Find where the given text appears and provide that cell's center as (X, Y) coordinate. 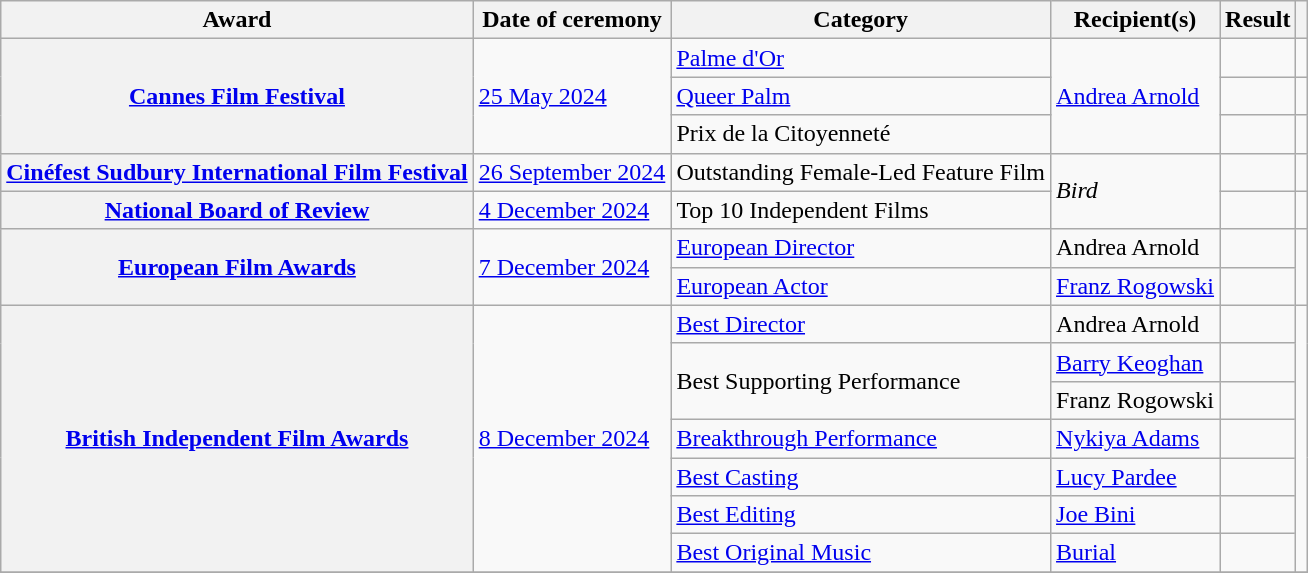
British Independent Film Awards (237, 438)
Best Supporting Performance (861, 381)
Best Editing (861, 515)
4 December 2024 (572, 210)
European Actor (861, 286)
Outstanding Female-Led Feature Film (861, 172)
Queer Palm (861, 96)
Barry Keoghan (1136, 362)
European Director (861, 248)
Category (861, 20)
Best Original Music (861, 553)
Award (237, 20)
Lucy Pardee (1136, 477)
Nykiya Adams (1136, 438)
Recipient(s) (1136, 20)
Breakthrough Performance (861, 438)
Burial (1136, 553)
National Board of Review (237, 210)
Date of ceremony (572, 20)
7 December 2024 (572, 267)
Palme d'Or (861, 58)
8 December 2024 (572, 438)
Joe Bini (1136, 515)
Top 10 Independent Films (861, 210)
Best Director (861, 324)
Bird (1136, 191)
25 May 2024 (572, 96)
Prix de la Citoyenneté (861, 134)
Cinéfest Sudbury International Film Festival (237, 172)
26 September 2024 (572, 172)
Cannes Film Festival (237, 96)
European Film Awards (237, 267)
Result (1258, 20)
Best Casting (861, 477)
